Extract the [X, Y] coordinate from the center of the cell holding the provided text.  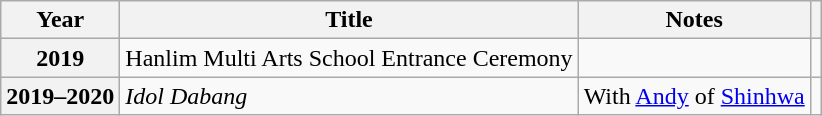
Year [60, 20]
2019 [60, 58]
Notes [694, 20]
Title [349, 20]
Hanlim Multi Arts School Entrance Ceremony [349, 58]
2019–2020 [60, 96]
With Andy of Shinhwa [694, 96]
Idol Dabang [349, 96]
